Capture the cell that displays the provided text and extract its [x, y] central coordinate. 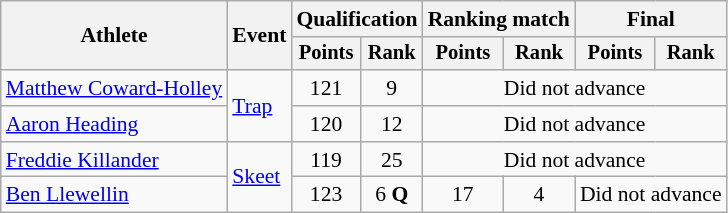
Skeet [259, 178]
Aaron Heading [114, 124]
Ben Llewellin [114, 195]
Ranking match [499, 19]
Event [259, 36]
121 [326, 88]
4 [539, 195]
6 Q [392, 195]
123 [326, 195]
Final [651, 19]
12 [392, 124]
25 [392, 160]
Athlete [114, 36]
9 [392, 88]
Matthew Coward-Holley [114, 88]
Qualification [356, 19]
Trap [259, 106]
17 [463, 195]
120 [326, 124]
Freddie Killander [114, 160]
119 [326, 160]
